Return the (X, Y) coordinate for the center point of the cell that contains the specified text.  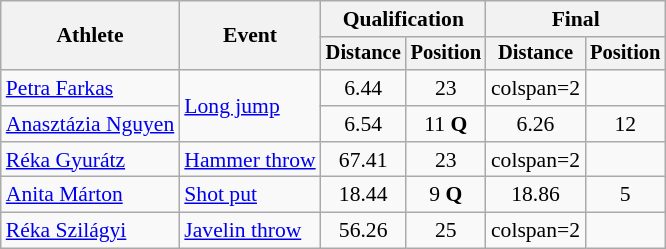
Hammer throw (250, 160)
5 (625, 195)
Long jump (250, 106)
6.54 (364, 124)
18.44 (364, 195)
6.26 (536, 124)
Petra Farkas (90, 88)
Final (576, 19)
9 Q (446, 195)
Qualification (404, 19)
Réka Szilágyi (90, 231)
56.26 (364, 231)
Shot put (250, 195)
18.86 (536, 195)
Athlete (90, 36)
25 (446, 231)
12 (625, 124)
Event (250, 36)
6.44 (364, 88)
Réka Gyurátz (90, 160)
67.41 (364, 160)
11 Q (446, 124)
Anita Márton (90, 195)
Anasztázia Nguyen (90, 124)
Javelin throw (250, 231)
